Scan for the cell matching the given text and deliver its (X, Y) coordinate at center. 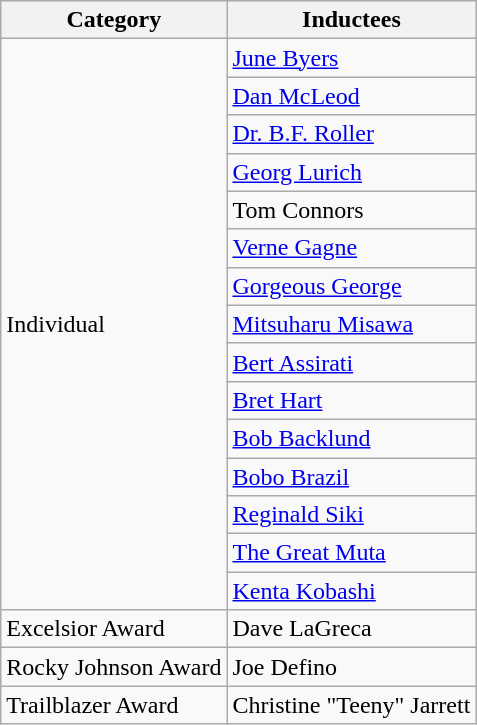
Bret Hart (352, 400)
Tom Connors (352, 210)
Reginald Siki (352, 515)
Bob Backlund (352, 438)
Dan McLeod (352, 96)
Gorgeous George (352, 286)
Trailblazer Award (114, 705)
Verne Gagne (352, 248)
Rocky Johnson Award (114, 667)
Dr. B.F. Roller (352, 134)
Category (114, 20)
Individual (114, 324)
June Byers (352, 58)
Dave LaGreca (352, 629)
Excelsior Award (114, 629)
Joe Defino (352, 667)
Christine "Teeny" Jarrett (352, 705)
Inductees (352, 20)
Bobo Brazil (352, 477)
Bert Assirati (352, 362)
Georg Lurich (352, 172)
The Great Muta (352, 553)
Mitsuharu Misawa (352, 324)
Kenta Kobashi (352, 591)
